Capture the cell that displays the provided text and extract its (X, Y) central coordinate. 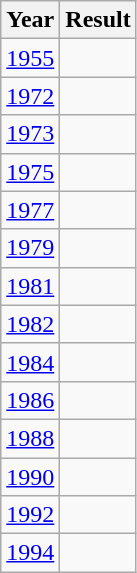
1975 (30, 172)
1982 (30, 324)
1992 (30, 515)
1994 (30, 553)
1977 (30, 210)
1981 (30, 286)
1990 (30, 477)
Result (98, 20)
1986 (30, 400)
Year (30, 20)
1973 (30, 134)
1972 (30, 96)
1988 (30, 438)
1979 (30, 248)
1955 (30, 58)
1984 (30, 362)
